Identify which cell holds the provided text, then report its (x, y) central coordinate. 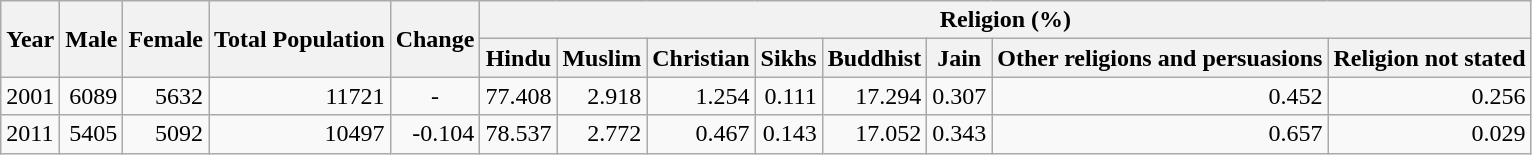
0.256 (1430, 96)
0.657 (1160, 134)
2011 (30, 134)
0.452 (1160, 96)
Buddhist (874, 58)
17.294 (874, 96)
17.052 (874, 134)
-0.104 (435, 134)
77.408 (518, 96)
0.307 (960, 96)
Change (435, 39)
Muslim (602, 58)
0.343 (960, 134)
Male (92, 39)
Total Population (300, 39)
1.254 (701, 96)
Year (30, 39)
0.029 (1430, 134)
10497 (300, 134)
Sikhs (788, 58)
Jain (960, 58)
Other religions and persuasions (1160, 58)
2.772 (602, 134)
Religion (%) (1006, 20)
5632 (166, 96)
0.143 (788, 134)
5405 (92, 134)
Christian (701, 58)
Religion not stated (1430, 58)
0.111 (788, 96)
2.918 (602, 96)
Hindu (518, 58)
78.537 (518, 134)
6089 (92, 96)
11721 (300, 96)
0.467 (701, 134)
2001 (30, 96)
- (435, 96)
5092 (166, 134)
Female (166, 39)
